From the cell containing the given text, extract its center point as [X, Y] coordinate. 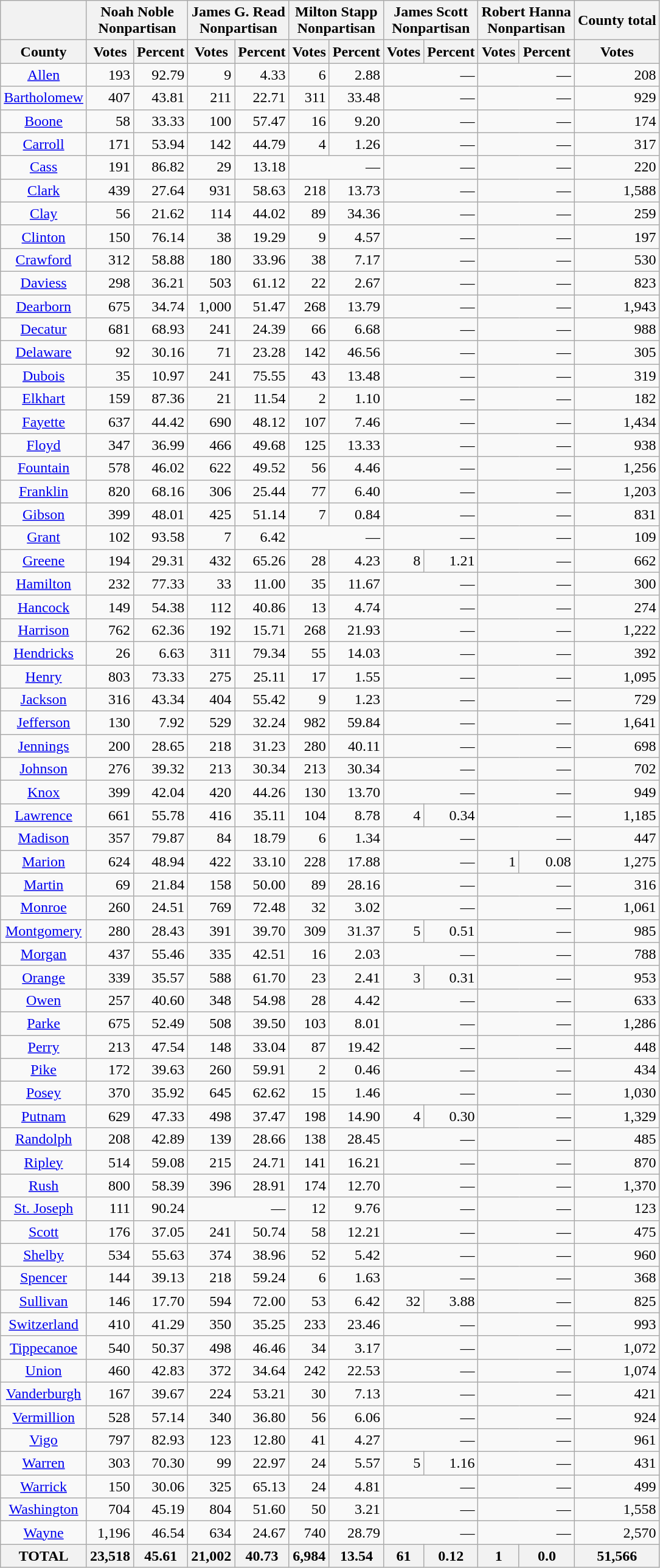
13.73 [356, 190]
148 [212, 1046]
58.88 [161, 260]
65.26 [262, 561]
637 [109, 422]
25.44 [262, 491]
938 [617, 445]
34.36 [356, 213]
3 [404, 977]
146 [109, 1301]
109 [617, 537]
931 [212, 190]
Milton StappNonpartisan [336, 21]
42.04 [161, 792]
17.88 [356, 862]
Floyd [44, 445]
1.46 [356, 1093]
69 [109, 885]
Grant [44, 537]
870 [617, 1162]
Madison [44, 838]
39.32 [161, 769]
70.30 [161, 1463]
Noah NobleNonpartisan [137, 21]
55.63 [161, 1255]
662 [617, 561]
788 [617, 954]
172 [109, 1070]
33.10 [262, 862]
29 [212, 167]
191 [109, 167]
35.57 [161, 977]
431 [617, 1463]
11.67 [356, 584]
949 [617, 792]
448 [617, 1046]
61 [404, 1556]
702 [617, 769]
39.70 [262, 931]
392 [617, 653]
740 [309, 1533]
Posey [44, 1093]
Fountain [44, 468]
21.93 [356, 630]
1,222 [617, 630]
434 [617, 1070]
1,095 [617, 677]
1.21 [451, 561]
Delaware [44, 353]
42.89 [161, 1139]
232 [109, 584]
Hancock [44, 607]
Union [44, 1370]
71 [212, 353]
Montgomery [44, 931]
4.46 [356, 468]
77.33 [161, 584]
1,000 [212, 306]
33.33 [161, 121]
2.67 [356, 283]
Johnson [44, 769]
139 [212, 1139]
Robert HannaNonpartisan [526, 21]
961 [617, 1440]
1,203 [617, 491]
0.34 [451, 815]
2,570 [617, 1533]
0.0 [546, 1556]
47.54 [161, 1046]
762 [109, 630]
26 [109, 653]
800 [109, 1186]
29.31 [161, 561]
Allen [44, 75]
5.42 [356, 1255]
39.50 [262, 1023]
831 [617, 514]
73.33 [161, 677]
171 [109, 144]
Boone [44, 121]
36.21 [161, 283]
46.02 [161, 468]
13 [309, 607]
St. Joseph [44, 1209]
0.31 [451, 977]
44.42 [161, 422]
729 [617, 700]
622 [212, 468]
103 [309, 1023]
300 [617, 584]
50.37 [161, 1347]
Jefferson [44, 723]
317 [617, 144]
45.61 [161, 1556]
6.68 [356, 330]
75.55 [262, 376]
37.47 [262, 1116]
28.91 [262, 1186]
13.54 [356, 1556]
23.28 [262, 353]
306 [212, 491]
17.70 [161, 1301]
58.39 [161, 1186]
242 [309, 1370]
27.64 [161, 190]
18.79 [262, 838]
23,518 [109, 1556]
200 [109, 746]
0.51 [451, 931]
391 [212, 931]
180 [212, 260]
4.33 [262, 75]
144 [109, 1278]
416 [212, 815]
Shelby [44, 1255]
228 [309, 862]
275 [212, 677]
1.16 [451, 1463]
3.17 [356, 1347]
8.01 [356, 1023]
0.08 [546, 862]
22 [309, 283]
52.49 [161, 1023]
1.55 [356, 677]
24.71 [262, 1162]
1,061 [617, 908]
578 [109, 468]
13.33 [356, 445]
Perry [44, 1046]
704 [109, 1510]
30 [309, 1394]
1,286 [617, 1023]
1.23 [356, 700]
3.02 [356, 908]
87 [309, 1046]
55.46 [161, 954]
804 [212, 1510]
50.74 [262, 1232]
23.46 [356, 1324]
149 [109, 607]
33.96 [262, 260]
197 [617, 237]
48.12 [262, 422]
2.03 [356, 954]
797 [109, 1440]
Decatur [44, 330]
59.08 [161, 1162]
1,072 [617, 1347]
312 [109, 260]
54.38 [161, 607]
Carroll [44, 144]
690 [212, 422]
Switzerland [44, 1324]
13.79 [356, 306]
Marion [44, 862]
31.23 [262, 746]
50.00 [262, 885]
953 [617, 977]
4.23 [356, 561]
28.65 [161, 746]
68.93 [161, 330]
68.16 [161, 491]
198 [309, 1116]
Hendricks [44, 653]
540 [109, 1347]
138 [309, 1139]
51.14 [262, 514]
11.54 [262, 399]
319 [617, 376]
76.14 [161, 237]
57.47 [262, 121]
Daviess [44, 283]
Crawford [44, 260]
Clinton [44, 237]
159 [109, 399]
72.00 [262, 1301]
534 [109, 1255]
276 [109, 769]
45.19 [161, 1510]
42.83 [161, 1370]
1,256 [617, 468]
Franklin [44, 491]
Putnam [44, 1116]
21.62 [161, 213]
46.54 [161, 1533]
661 [109, 815]
28.79 [356, 1533]
823 [617, 283]
224 [212, 1394]
32.24 [262, 723]
84 [212, 838]
Rush [44, 1186]
7.92 [161, 723]
48.94 [161, 862]
53.94 [161, 144]
41.29 [161, 1324]
Cass [44, 167]
6.40 [356, 491]
Orange [44, 977]
769 [212, 908]
Elkhart [44, 399]
460 [109, 1370]
Monroe [44, 908]
Vigo [44, 1440]
1,588 [617, 190]
1,370 [617, 1186]
439 [109, 190]
357 [109, 838]
4.81 [356, 1487]
698 [617, 746]
33.04 [262, 1046]
993 [617, 1324]
1,329 [617, 1116]
50 [309, 1510]
514 [109, 1162]
36.80 [262, 1417]
Harrison [44, 630]
594 [212, 1301]
988 [617, 330]
40.86 [262, 607]
929 [617, 98]
432 [212, 561]
22.97 [262, 1463]
960 [617, 1255]
Jackson [44, 700]
421 [617, 1394]
33.48 [356, 98]
325 [212, 1487]
53.21 [262, 1394]
24.39 [262, 330]
1,558 [617, 1510]
10.97 [161, 376]
5.57 [356, 1463]
9.76 [356, 1209]
21,002 [212, 1556]
39.63 [161, 1070]
259 [617, 213]
Scott [44, 1232]
303 [109, 1463]
6,984 [309, 1556]
629 [109, 1116]
72.48 [262, 908]
24.67 [262, 1533]
13.18 [262, 167]
40.11 [356, 746]
1,434 [617, 422]
37.05 [161, 1232]
49.52 [262, 468]
Parke [44, 1023]
370 [109, 1093]
43.81 [161, 98]
528 [109, 1417]
588 [212, 977]
404 [212, 700]
1.10 [356, 399]
79.34 [262, 653]
309 [309, 931]
35.11 [262, 815]
48.01 [161, 514]
15 [309, 1093]
65.13 [262, 1487]
1,030 [617, 1093]
7.46 [356, 422]
93.58 [161, 537]
12 [309, 1209]
39.67 [161, 1394]
0.46 [356, 1070]
167 [109, 1394]
52 [309, 1255]
8.78 [356, 815]
9.20 [356, 121]
49.68 [262, 445]
158 [212, 885]
Bartholomew [44, 98]
Clark [44, 190]
529 [212, 723]
Washington [44, 1510]
Dubois [44, 376]
77 [309, 491]
25.11 [262, 677]
3.88 [451, 1301]
4.42 [356, 1000]
Henry [44, 677]
410 [109, 1324]
16.21 [356, 1162]
34 [309, 1347]
182 [617, 399]
107 [309, 422]
111 [109, 1209]
51.47 [262, 306]
Jennings [44, 746]
982 [309, 723]
92.79 [161, 75]
Warren [44, 1463]
825 [617, 1301]
14.90 [356, 1116]
215 [212, 1162]
2.41 [356, 977]
40.60 [161, 1000]
Sullivan [44, 1301]
Warrick [44, 1487]
33 [212, 584]
466 [212, 445]
55.42 [262, 700]
114 [212, 213]
40.73 [262, 1556]
1.34 [356, 838]
Morgan [44, 954]
59.84 [356, 723]
233 [309, 1324]
6.63 [161, 653]
James G. ReadNonpartisan [238, 21]
Vermillion [44, 1417]
Lawrence [44, 815]
62.62 [262, 1093]
13.70 [356, 792]
475 [617, 1232]
1,196 [109, 1533]
36.99 [161, 445]
194 [109, 561]
14.03 [356, 653]
645 [212, 1093]
485 [617, 1139]
211 [212, 98]
Pike [44, 1070]
86.82 [161, 167]
3.21 [356, 1510]
1,943 [617, 306]
46.46 [262, 1347]
1,074 [617, 1370]
99 [212, 1463]
County total [617, 21]
348 [212, 1000]
34.74 [161, 306]
35.92 [161, 1093]
347 [109, 445]
257 [109, 1000]
422 [212, 862]
61.70 [262, 977]
Gibson [44, 514]
Vanderburgh [44, 1394]
13.48 [356, 376]
57.14 [161, 1417]
21.84 [161, 885]
7.17 [356, 260]
437 [109, 954]
6.06 [356, 1417]
220 [617, 167]
0.12 [451, 1556]
Fayette [44, 422]
47.33 [161, 1116]
624 [109, 862]
335 [212, 954]
104 [309, 815]
503 [212, 283]
Dearborn [44, 306]
4.57 [356, 237]
193 [109, 75]
2.88 [356, 75]
55.78 [161, 815]
Knox [44, 792]
4.27 [356, 1440]
28.16 [356, 885]
28.45 [356, 1139]
340 [212, 1417]
176 [109, 1232]
305 [617, 353]
15.71 [262, 630]
92 [109, 353]
803 [109, 677]
30.06 [161, 1487]
1.26 [356, 144]
7.13 [356, 1394]
100 [212, 121]
396 [212, 1186]
374 [212, 1255]
54.98 [262, 1000]
59.24 [262, 1278]
1.63 [356, 1278]
681 [109, 330]
12.70 [356, 1186]
19.29 [262, 237]
17 [309, 677]
Tippecanoe [44, 1347]
44.79 [262, 144]
192 [212, 630]
19.42 [356, 1046]
Clay [44, 213]
274 [617, 607]
28.43 [161, 931]
44.26 [262, 792]
12.21 [356, 1232]
87.36 [161, 399]
Spencer [44, 1278]
79.87 [161, 838]
0.84 [356, 514]
Randolph [44, 1139]
44.02 [262, 213]
4.74 [356, 607]
43.34 [161, 700]
21 [212, 399]
1,641 [617, 723]
420 [212, 792]
59.91 [262, 1070]
530 [617, 260]
102 [109, 537]
634 [212, 1533]
39.13 [161, 1278]
41 [309, 1440]
23 [309, 977]
42.51 [262, 954]
Wayne [44, 1533]
350 [212, 1324]
28.66 [262, 1139]
66 [309, 330]
372 [212, 1370]
12.80 [262, 1440]
James ScottNonpartisan [431, 21]
633 [617, 1000]
425 [212, 514]
447 [617, 838]
125 [309, 445]
298 [109, 283]
407 [109, 98]
43 [309, 376]
62.36 [161, 630]
924 [617, 1417]
38.96 [262, 1255]
820 [109, 491]
141 [309, 1162]
Greene [44, 561]
53 [309, 1301]
22.71 [262, 98]
11.00 [262, 584]
1,275 [617, 862]
499 [617, 1487]
82.93 [161, 1440]
35.25 [262, 1324]
Hamilton [44, 584]
58.63 [262, 190]
8 [404, 561]
112 [212, 607]
51,566 [617, 1556]
TOTAL [44, 1556]
51.60 [262, 1510]
508 [212, 1023]
County [44, 52]
Owen [44, 1000]
Martin [44, 885]
46.56 [356, 353]
61.12 [262, 283]
90.24 [161, 1209]
30.16 [161, 353]
Ripley [44, 1162]
31.37 [356, 931]
1,185 [617, 815]
0.30 [451, 1116]
24.51 [161, 908]
985 [617, 931]
22.53 [356, 1370]
34.64 [262, 1370]
55 [309, 653]
339 [109, 977]
368 [617, 1278]
